From the cell containing the given text, extract its center point as [x, y] coordinate. 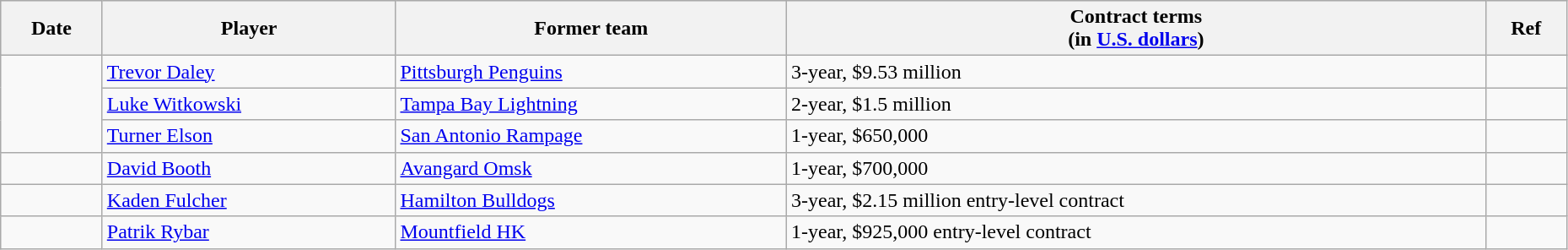
Trevor Daley [249, 72]
Hamilton Bulldogs [591, 200]
Avangard Omsk [591, 168]
San Antonio Rampage [591, 136]
Contract terms(in U.S. dollars) [1135, 29]
2-year, $1.5 million [1135, 104]
1-year, $700,000 [1135, 168]
Turner Elson [249, 136]
David Booth [249, 168]
1-year, $650,000 [1135, 136]
Pittsburgh Penguins [591, 72]
Mountfield HK [591, 232]
Ref [1526, 29]
Kaden Fulcher [249, 200]
Player [249, 29]
Patrik Rybar [249, 232]
Luke Witkowski [249, 104]
Date [52, 29]
3-year, $2.15 million entry-level contract [1135, 200]
Former team [591, 29]
1-year, $925,000 entry-level contract [1135, 232]
Tampa Bay Lightning [591, 104]
3-year, $9.53 million [1135, 72]
